Determine the [X, Y] coordinate at the center of the cell enclosing the given text.  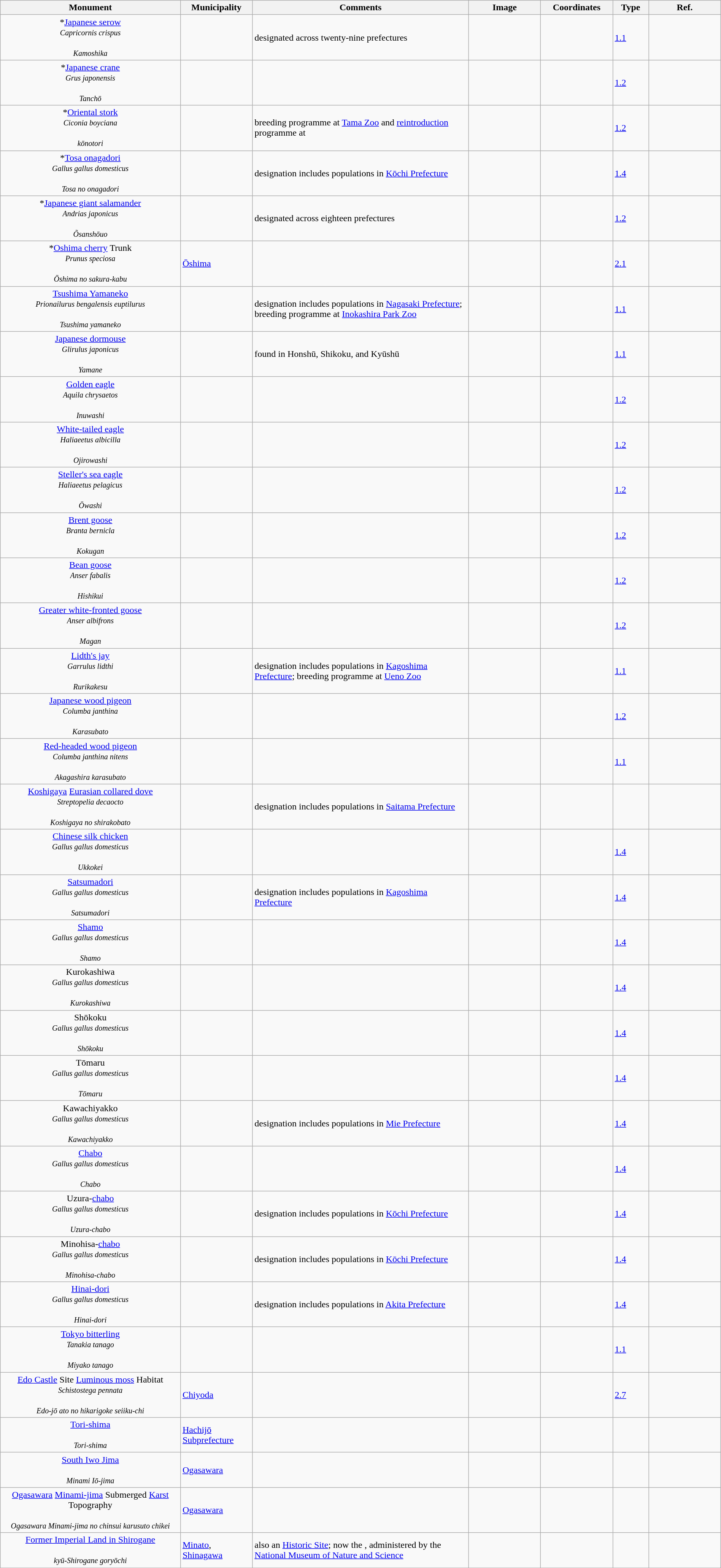
Tokyo bitterlingTanakia tanagoMiyako tanago [91, 1350]
TōmaruGallus gallus domesticusTōmaru [91, 1078]
Bean gooseAnser fabalisHishikui [91, 581]
White-tailed eagleHaliaeetus albicillaOjirowashi [91, 445]
designated across eighteen prefectures [360, 218]
Minohisa-chaboGallus gallus domesticusMinohisa-chabo [91, 1259]
Japanese wood pigeonColumba janthinaKarasubato [91, 716]
South Iwo JimaMinami Iō-jima [91, 1470]
ShōkokuGallus gallus domesticusShōkoku [91, 1033]
Koshigaya Eurasian collared doveStreptopelia decaoctoKoshigaya no shirakobato [91, 806]
designation includes populations in Mie Prefecture [360, 1123]
Chinese silk chickenGallus gallus domesticusUkkokei [91, 852]
Steller's sea eagleHaliaeetus pelagicusŌwashi [91, 489]
designation includes populations in Nagasaki Prefecture; breeding programme at Inokashira Park Zoo [360, 309]
designation includes populations in Akita Prefecture [360, 1304]
Comments [360, 8]
2.7 [630, 1395]
ShamoGallus gallus domesticusShamo [91, 942]
*Oriental storkCiconia boycianakōnotori [91, 128]
Coordinates [576, 8]
designation includes populations in Saitama Prefecture [360, 806]
Hinai-doriGallus gallus domesticusHinai-dori [91, 1304]
Edo Castle Site Luminous moss HabitatSchistostega pennataEdo-jō ato no hikarigoke seiiku-chi [91, 1395]
designation includes populations in Kagoshima Prefecture [360, 897]
found in Honshū, Shikoku, and Kyūshū [360, 354]
Greater white-fronted gooseAnser albifronsMagan [91, 626]
designated across twenty-nine prefectures [360, 37]
Brent gooseBranta berniclaKokugan [91, 535]
*Oshima cherry TrunkPrunus speciosaŌshima no sakura-kabu [91, 264]
Ref. [684, 8]
*Japanese serowCapricornis crispusKamoshika [91, 37]
*Japanese craneGrus japonensisTanchō [91, 83]
2.1 [630, 264]
Hachijō Subprefecture [216, 1435]
*Japanese giant salamanderAndrias japonicusÕsanshōuo [91, 218]
also an Historic Site; now the , administered by the National Museum of Nature and Science [360, 1550]
SatsumadoriGallus gallus domesticusSatsumadori [91, 897]
ChaboGallus gallus domesticusChabo [91, 1168]
Ōshima [216, 264]
designation includes populations in Kagoshima Prefecture; breeding programme at Ueno Zoo [360, 671]
Uzura-chaboGallus gallus domesticusUzura-chabo [91, 1214]
Japanese dormouseGlirulus japonicusYamane [91, 354]
Image [504, 8]
Tori-shimaTori-shima [91, 1435]
KurokashiwaGallus gallus domesticusKurokashiwa [91, 987]
Chiyoda [216, 1395]
Municipality [216, 8]
Red-headed wood pigeonColumba janthina nitensAkagashira karasubato [91, 762]
*Tosa onagadoriGallus gallus domesticusTosa no onagadori [91, 173]
Monument [91, 8]
breeding programme at Tama Zoo and reintroduction programme at [360, 128]
Ogasawara Minami-jima Submerged Karst TopographyOgasawara Minami-jima no chinsui karusuto chikei [91, 1510]
Tsushima YamanekoPrionailurus bengalensis euptilurusTsushima yamaneko [91, 309]
Minato, Shinagawa [216, 1550]
Golden eagleAquila chrysaetosInuwashi [91, 399]
Lidth's jayGarrulus lidthiRurikakesu [91, 671]
KawachiyakkoGallus gallus domesticusKawachiyakko [91, 1123]
Type [630, 8]
Former Imperial Land in Shiroganekyū-Shirogane goryōchi [91, 1550]
